Locate the cell with the specified text and output its (X, Y) center coordinate. 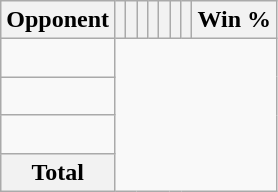
Opponent (58, 20)
Total (58, 172)
Win % (234, 20)
